Return the (X, Y) coordinate for the center point of the cell that contains the specified text.  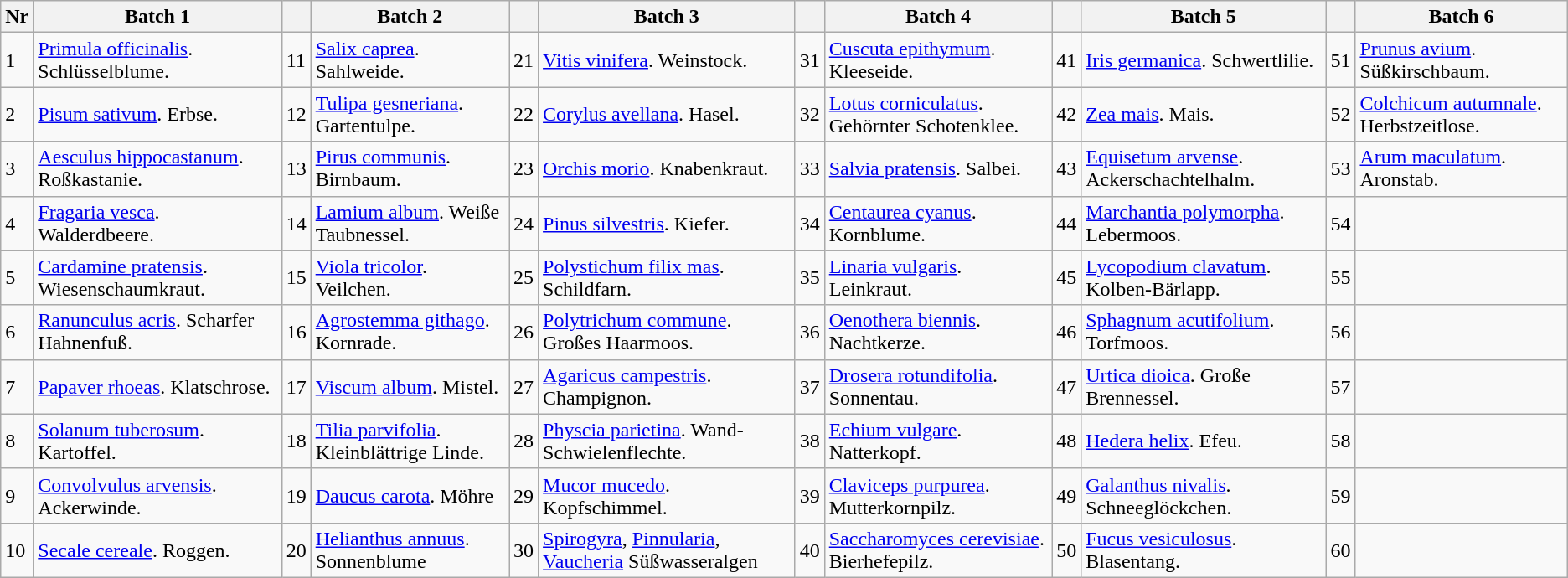
2 (17, 114)
45 (1067, 278)
Marchantia polymorpha. Lebermoos. (1204, 223)
Mucor mucedo. Kopfschimmel. (667, 496)
3 (17, 169)
Physcia parietina. Wand-Schwielenflechte. (667, 441)
59 (1340, 496)
10 (17, 550)
Corylus avellana. Hasel. (667, 114)
Tilia parvifolia. Kleinblättrige Linde. (410, 441)
37 (809, 387)
Pisum sativum. Erbse. (157, 114)
Vitis vinifera. Weinstock. (667, 60)
57 (1340, 387)
Batch 1 (157, 17)
Lycopodium clavatum. Kolben-Bärlapp. (1204, 278)
51 (1340, 60)
Agaricus campestris. Champignon. (667, 387)
7 (17, 387)
Aesculus hippocastanum. Roßkastanie. (157, 169)
55 (1340, 278)
Daucus carota. Möhre (410, 496)
Batch 2 (410, 17)
21 (524, 60)
Fucus vesiculosus. Blasentang. (1204, 550)
Centaurea cyanus. Kornblume. (938, 223)
Hedera helix. Efeu. (1204, 441)
16 (297, 332)
34 (809, 223)
Drosera rotundifolia. Sonnentau. (938, 387)
Oenothera biennis. Nachtkerze. (938, 332)
12 (297, 114)
Papaver rhoeas. Klatschrose. (157, 387)
5 (17, 278)
Zea mais. Mais. (1204, 114)
Prunus avium. Süßkirschbaum. (1461, 60)
38 (809, 441)
44 (1067, 223)
48 (1067, 441)
33 (809, 169)
Fragaria vesca. Walderdbeere. (157, 223)
Pinus silvestris. Kiefer. (667, 223)
27 (524, 387)
Lotus corniculatus. Gehörnter Schotenklee. (938, 114)
Saccharomyces cerevisiae. Bierhefepilz. (938, 550)
17 (297, 387)
Spirogyra, Pinnularia, Vaucheria Süßwasseralgen (667, 550)
60 (1340, 550)
Pirus communis. Birnbaum. (410, 169)
49 (1067, 496)
Batch 3 (667, 17)
25 (524, 278)
6 (17, 332)
23 (524, 169)
42 (1067, 114)
Secale cereale. Roggen. (157, 550)
Colchicum autumnale. Herbstzeitlose. (1461, 114)
4 (17, 223)
Equisetum arvense. Ackerschachtelhalm. (1204, 169)
Convolvulus arvensis. Ackerwinde. (157, 496)
58 (1340, 441)
54 (1340, 223)
36 (809, 332)
19 (297, 496)
53 (1340, 169)
Iris germanica. Schwertlilie. (1204, 60)
Polystichum filix mas. Schildfarn. (667, 278)
40 (809, 550)
Polytrichum commune. Großes Haarmoos. (667, 332)
Salvia pratensis. Salbei. (938, 169)
14 (297, 223)
30 (524, 550)
9 (17, 496)
31 (809, 60)
15 (297, 278)
Urtica dioica. Große Brennessel. (1204, 387)
8 (17, 441)
Galanthus nivalis. Schneeglöckchen. (1204, 496)
41 (1067, 60)
Sphagnum acutifolium. Torfmoos. (1204, 332)
50 (1067, 550)
Echium vulgare. Natterkopf. (938, 441)
Salix caprea. Sahlweide. (410, 60)
1 (17, 60)
35 (809, 278)
Tulipa gesneriana. Gartentulpe. (410, 114)
Batch 4 (938, 17)
Cuscuta epithymum. Kleeseide. (938, 60)
43 (1067, 169)
29 (524, 496)
Linaria vulgaris. Leinkraut. (938, 278)
20 (297, 550)
Lamium album. Weiße Taubnessel. (410, 223)
Orchis morio. Knabenkraut. (667, 169)
22 (524, 114)
Batch 5 (1204, 17)
11 (297, 60)
Batch 6 (1461, 17)
Agrostemma githago. Kornrade. (410, 332)
26 (524, 332)
52 (1340, 114)
Ranunculus acris. Scharfer Hahnenfuß. (157, 332)
46 (1067, 332)
Primula officinalis. Schlüsselblume. (157, 60)
39 (809, 496)
13 (297, 169)
24 (524, 223)
Claviceps purpurea. Mutterkornpilz. (938, 496)
Arum maculatum. Aronstab. (1461, 169)
56 (1340, 332)
18 (297, 441)
Helianthus annuus. Sonnenblume (410, 550)
Nr (17, 17)
Viscum album. Mistel. (410, 387)
Solanum tuberosum. Kartoffel. (157, 441)
47 (1067, 387)
Viola tricolor. Veilchen. (410, 278)
32 (809, 114)
Cardamine pratensis. Wiesenschaumkraut. (157, 278)
28 (524, 441)
